Determine the [X, Y] coordinate at the center of the cell enclosing the given text.  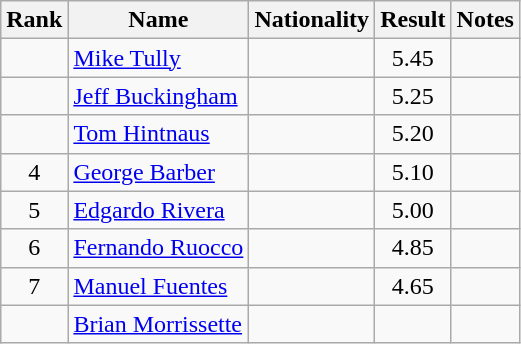
Manuel Fuentes [158, 286]
5 [34, 210]
Notes [485, 20]
Result [413, 20]
4 [34, 172]
4.85 [413, 248]
Nationality [312, 20]
George Barber [158, 172]
Fernando Ruocco [158, 248]
6 [34, 248]
Tom Hintnaus [158, 134]
Edgardo Rivera [158, 210]
5.25 [413, 96]
7 [34, 286]
5.20 [413, 134]
Mike Tully [158, 58]
5.45 [413, 58]
Name [158, 20]
Rank [34, 20]
4.65 [413, 286]
Brian Morrissette [158, 324]
5.00 [413, 210]
5.10 [413, 172]
Jeff Buckingham [158, 96]
